Capture the cell that displays the provided text and extract its (x, y) central coordinate. 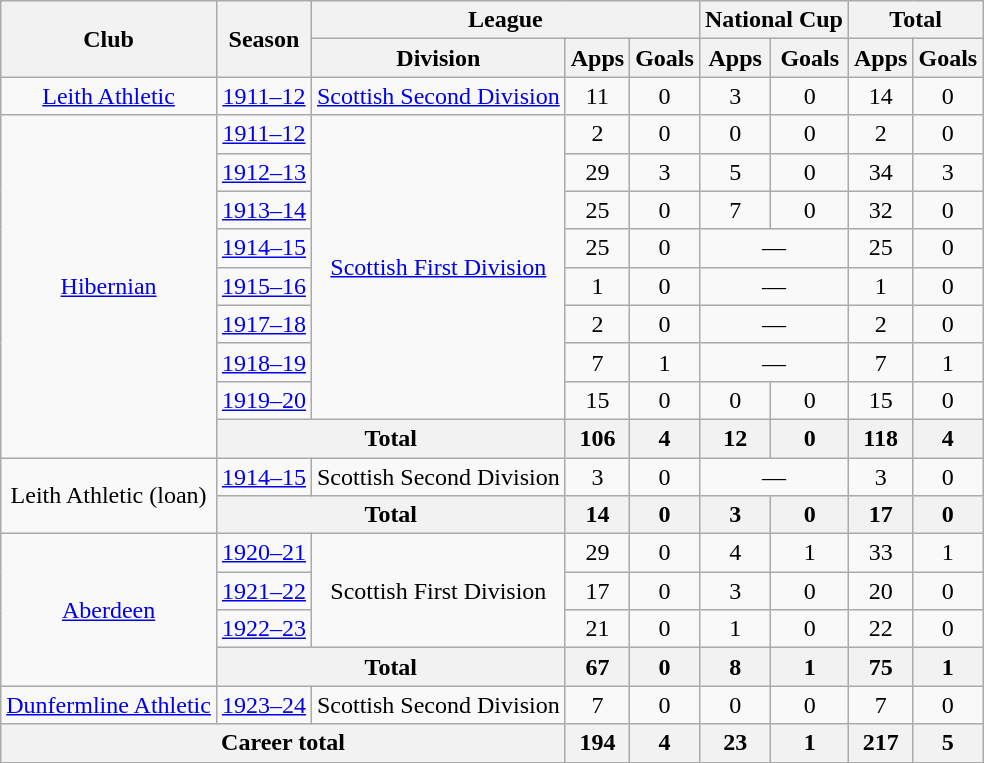
22 (881, 629)
Season (264, 39)
34 (881, 172)
Dunfermline Athletic (109, 705)
Leith Athletic (loan) (109, 496)
1912–13 (264, 172)
1923–24 (264, 705)
118 (881, 438)
Leith Athletic (109, 96)
1922–23 (264, 629)
1919–20 (264, 400)
217 (881, 743)
League (505, 20)
1921–22 (264, 591)
21 (597, 629)
33 (881, 553)
Aberdeen (109, 610)
1915–16 (264, 286)
12 (735, 438)
75 (881, 667)
32 (881, 210)
1918–19 (264, 362)
23 (735, 743)
Division (438, 58)
National Cup (774, 20)
67 (597, 667)
1917–18 (264, 324)
20 (881, 591)
194 (597, 743)
1920–21 (264, 553)
8 (735, 667)
1913–14 (264, 210)
11 (597, 96)
Club (109, 39)
Hibernian (109, 286)
Career total (283, 743)
106 (597, 438)
